Determine the [x, y] coordinate at the center of the cell enclosing the given text.  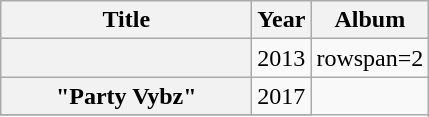
"Party Vybz" [126, 96]
Title [126, 20]
2013 [282, 58]
2017 [282, 96]
Album [370, 20]
Year [282, 20]
rowspan=2 [370, 58]
